Provide the [x, y] coordinate of the cell's center where the given text is located.  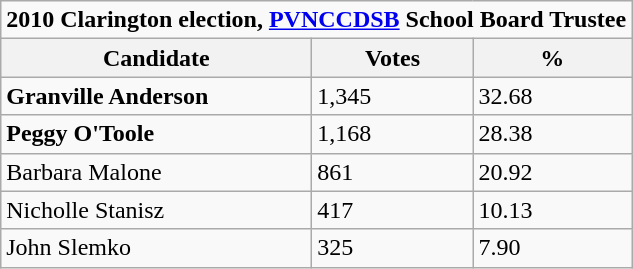
2010 Clarington election, PVNCCDSB School Board Trustee [316, 20]
Nicholle Stanisz [156, 210]
Granville Anderson [156, 96]
861 [392, 172]
7.90 [552, 248]
Peggy O'Toole [156, 134]
Votes [392, 58]
Candidate [156, 58]
417 [392, 210]
1,345 [392, 96]
John Slemko [156, 248]
20.92 [552, 172]
Barbara Malone [156, 172]
32.68 [552, 96]
1,168 [392, 134]
325 [392, 248]
10.13 [552, 210]
% [552, 58]
28.38 [552, 134]
